Return the (x, y) coordinate for the center point of the cell that contains the specified text.  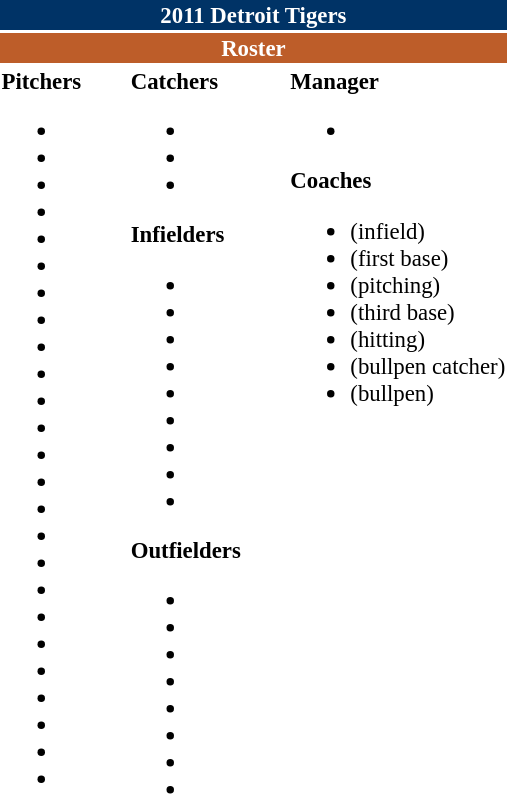
2011 Detroit Tigers (254, 15)
Roster (254, 48)
